Find where the given text appears and provide that cell's center as (x, y) coordinate. 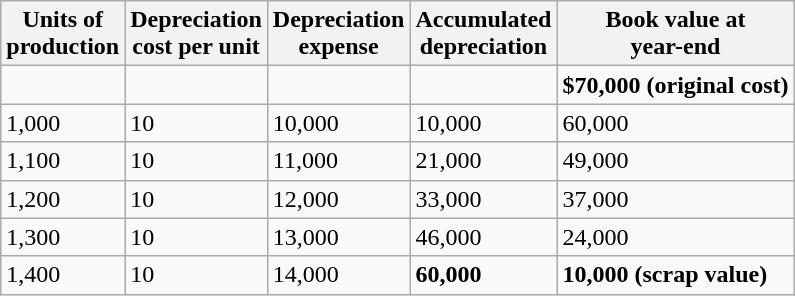
1,100 (63, 161)
37,000 (676, 199)
Units of production (63, 34)
24,000 (676, 237)
11,000 (338, 161)
1,300 (63, 237)
1,000 (63, 123)
49,000 (676, 161)
10,000 (scrap value) (676, 275)
Depreciation cost per unit (196, 34)
14,000 (338, 275)
1,400 (63, 275)
33,000 (484, 199)
12,000 (338, 199)
21,000 (484, 161)
46,000 (484, 237)
Book value at year-end (676, 34)
1,200 (63, 199)
13,000 (338, 237)
$70,000 (original cost) (676, 85)
Depreciation expense (338, 34)
Accumulated depreciation (484, 34)
